Return the [x, y] coordinate for the center point of the cell that contains the specified text.  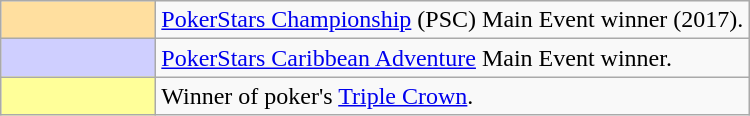
PokerStars Caribbean Adventure Main Event winner. [452, 58]
PokerStars Championship (PSC) Main Event winner (2017). [452, 20]
Winner of poker's Triple Crown. [452, 96]
